Capture the cell that displays the provided text and extract its [X, Y] central coordinate. 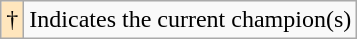
† [12, 20]
Indicates the current champion(s) [190, 20]
